From the cell containing the given text, extract its center point as [x, y] coordinate. 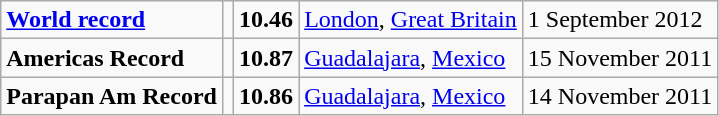
Americas Record [112, 58]
10.46 [266, 20]
1 September 2012 [620, 20]
London, Great Britain [411, 20]
World record [112, 20]
10.86 [266, 96]
14 November 2011 [620, 96]
Parapan Am Record [112, 96]
10.87 [266, 58]
15 November 2011 [620, 58]
